Detect which cell encompasses the target text, then output its (X, Y) center coordinate. 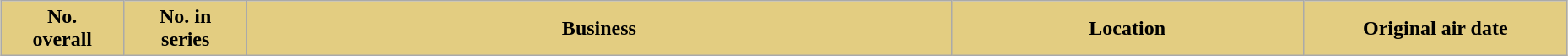
Original air date (1435, 29)
Location (1127, 29)
No.overall (62, 29)
Business (599, 29)
No. inseries (186, 29)
